Return the [x, y] coordinate for the center point of the cell that contains the specified text.  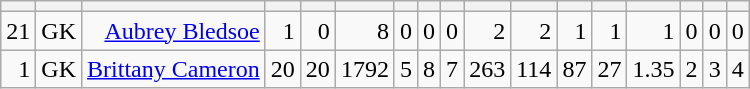
3 [714, 69]
87 [574, 69]
263 [488, 69]
114 [534, 69]
Brittany Cameron [174, 69]
21 [18, 31]
27 [610, 69]
7 [452, 69]
1792 [364, 69]
4 [738, 69]
1.35 [654, 69]
Aubrey Bledsoe [174, 31]
5 [406, 69]
